Scan for the cell matching the given text and deliver its [X, Y] coordinate at center. 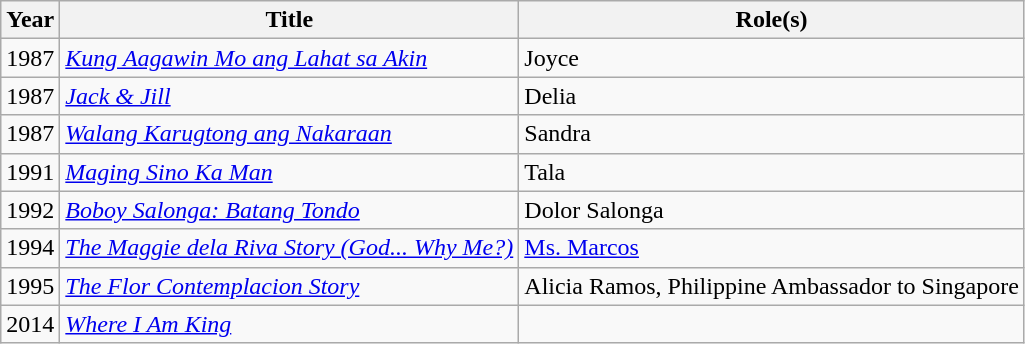
Dolor Salonga [772, 210]
Kung Aagawin Mo ang Lahat sa Akin [290, 58]
Year [30, 20]
Jack & Jill [290, 96]
Ms. Marcos [772, 248]
The Flor Contemplacion Story [290, 286]
Role(s) [772, 20]
Alicia Ramos, Philippine Ambassador to Singapore [772, 286]
1994 [30, 248]
Joyce [772, 58]
Delia [772, 96]
The Maggie dela Riva Story (God... Why Me?) [290, 248]
1995 [30, 286]
Sandra [772, 134]
Where I Am King [290, 324]
Walang Karugtong ang Nakaraan [290, 134]
2014 [30, 324]
Title [290, 20]
Maging Sino Ka Man [290, 172]
1992 [30, 210]
Tala [772, 172]
1991 [30, 172]
Boboy Salonga: Batang Tondo [290, 210]
